Detect which cell encompasses the target text, then output its (X, Y) center coordinate. 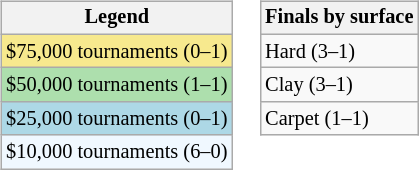
Finals by surface (339, 18)
$50,000 tournaments (1–1) (116, 85)
$25,000 tournaments (0–1) (116, 119)
Legend (116, 18)
Clay (3–1) (339, 85)
Carpet (1–1) (339, 119)
$10,000 tournaments (6–0) (116, 152)
$75,000 tournaments (0–1) (116, 51)
Hard (3–1) (339, 51)
